Return [x, y] of the center of cell containing provided text 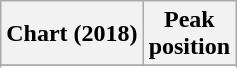
Chart (2018) [72, 34]
Peakposition [189, 34]
